Pinpoint the cell where the given text exists, returning its [X, Y] midpoint coordinate. 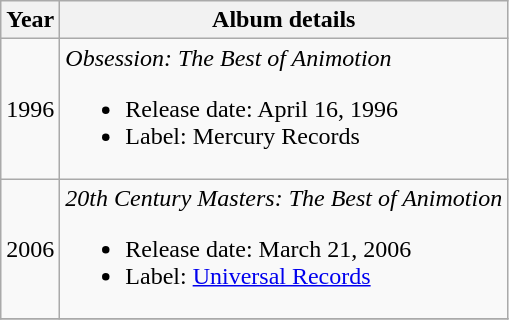
2006 [30, 249]
1996 [30, 109]
Obsession: The Best of AnimotionRelease date: April 16, 1996Label: Mercury Records [284, 109]
Album details [284, 20]
20th Century Masters: The Best of AnimotionRelease date: March 21, 2006Label: Universal Records [284, 249]
Year [30, 20]
